Locate the cell with the specified text and output its (x, y) center coordinate. 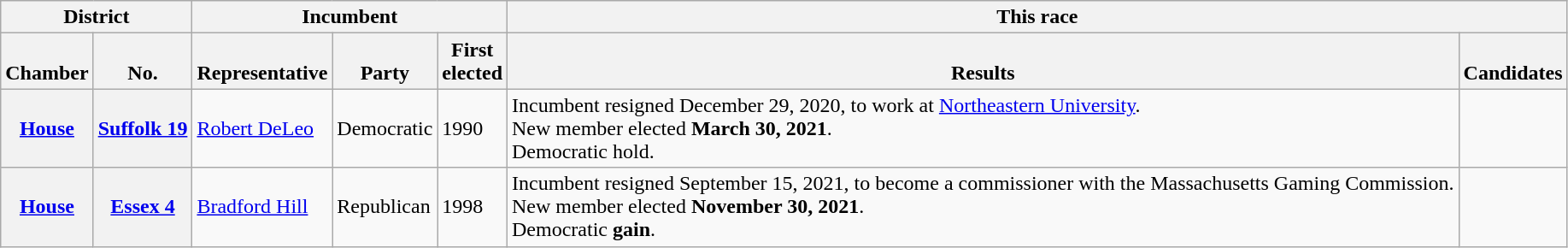
1998 (473, 207)
This race (1037, 17)
Firstelected (473, 62)
Robert DeLeo (262, 128)
1990 (473, 128)
District (97, 17)
Bradford Hill (262, 207)
Incumbent resigned December 29, 2020, to work at Northeastern University.New member elected March 30, 2021.Democratic hold. (984, 128)
No. (143, 62)
Essex 4 (143, 207)
Republican (385, 207)
Chamber (47, 62)
Candidates (1512, 62)
Party (385, 62)
Suffolk 19 (143, 128)
Results (984, 62)
Incumbent (350, 17)
Representative (262, 62)
Democratic (385, 128)
